For the text-containing cell, return its midpoint in [X, Y] coordinate format. 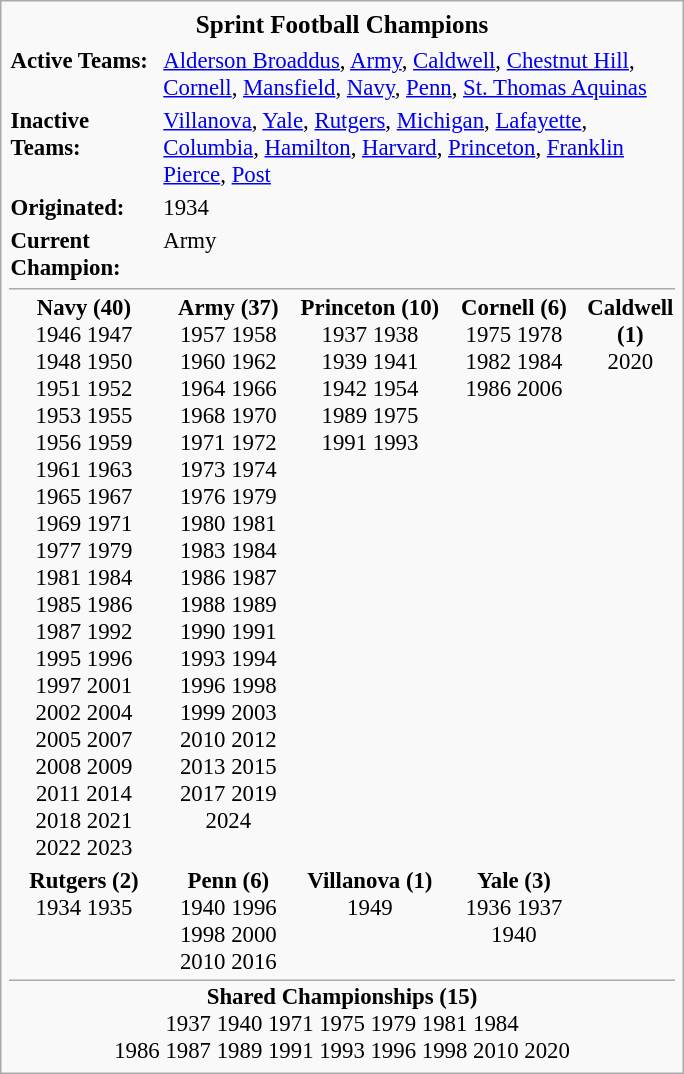
Caldwell (1) 2020 [630, 578]
Inactive Teams: [84, 147]
Sprint Football Champions [342, 26]
Rutgers (2)1934 1935 [84, 922]
Cornell (6)1975 1978 1982 1984 1986 2006 [514, 578]
Yale (3)1936 1937 1940 [514, 922]
Penn (6)1940 1996 1998 2000 2010 2016 [228, 922]
Alderson Broaddus, Army, Caldwell, Chestnut Hill, Cornell, Mansfield, Navy, Penn, St. Thomas Aquinas [418, 74]
Active Teams: [84, 74]
Shared Championships (15)1937 1940 1971 1975 1979 1981 19841986 1987 1989 1991 1993 1996 1998 2010 2020 [342, 1023]
Army [418, 254]
Originated: [84, 207]
1934 [418, 207]
Villanova (1)1949 [370, 922]
Princeton (10)1937 1938 1939 1941 1942 1954 1989 1975 1991 1993 [370, 578]
Current Champion: [84, 254]
Villanova, Yale, Rutgers, Michigan, Lafayette, Columbia, Hamilton, Harvard, Princeton, Franklin Pierce, Post [418, 147]
